From the cell containing the given text, extract its center point as (x, y) coordinate. 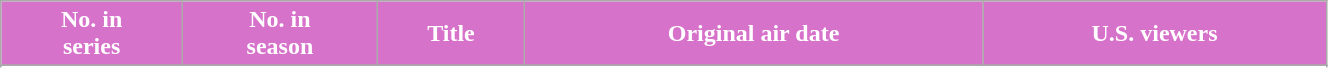
No. inseason (280, 34)
U.S. viewers (1155, 34)
Original air date (753, 34)
No. inseries (92, 34)
Title (450, 34)
